Output the (X, Y) coordinate of the center of the cell containing the given text.  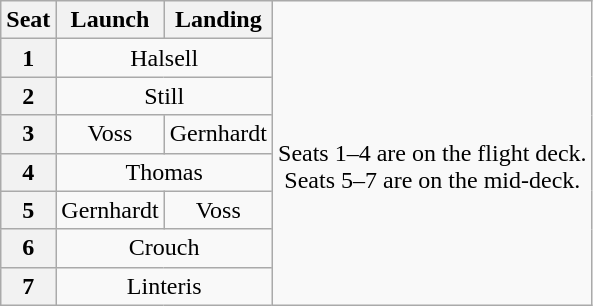
Halsell (164, 58)
7 (28, 286)
Thomas (164, 172)
6 (28, 248)
Crouch (164, 248)
1 (28, 58)
5 (28, 210)
4 (28, 172)
3 (28, 134)
Seat (28, 20)
Landing (218, 20)
Launch (110, 20)
2 (28, 96)
Seats 1–4 are on the flight deck.Seats 5–7 are on the mid-deck. (433, 153)
Linteris (164, 286)
Still (164, 96)
